Find where the given text appears and provide that cell's center as [x, y] coordinate. 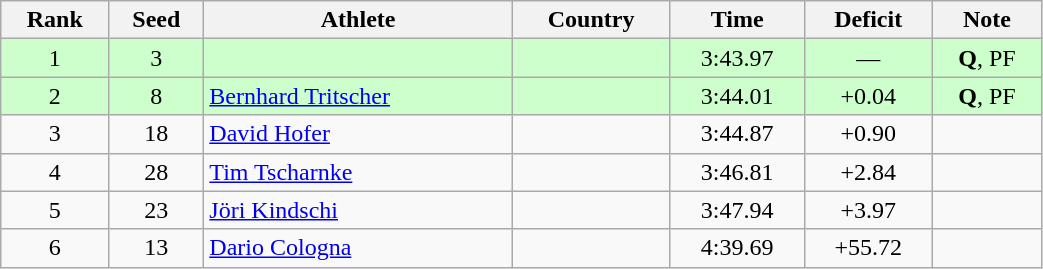
Deficit [868, 20]
Country [590, 20]
Bernhard Tritscher [358, 96]
Time [738, 20]
Athlete [358, 20]
+3.97 [868, 210]
3:44.87 [738, 134]
2 [55, 96]
+2.84 [868, 172]
5 [55, 210]
23 [156, 210]
18 [156, 134]
Rank [55, 20]
4 [55, 172]
Note [987, 20]
— [868, 58]
Dario Cologna [358, 248]
+55.72 [868, 248]
3:43.97 [738, 58]
3:46.81 [738, 172]
Jöri Kindschi [358, 210]
+0.04 [868, 96]
3:47.94 [738, 210]
+0.90 [868, 134]
6 [55, 248]
4:39.69 [738, 248]
David Hofer [358, 134]
13 [156, 248]
Seed [156, 20]
1 [55, 58]
28 [156, 172]
3:44.01 [738, 96]
8 [156, 96]
Tim Tscharnke [358, 172]
